Detect which cell encompasses the target text, then output its [x, y] center coordinate. 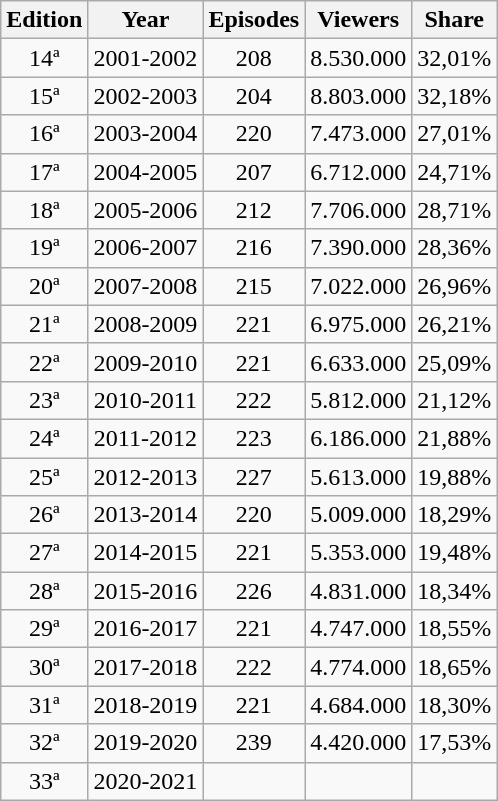
2020-2021 [146, 781]
23ª [44, 400]
227 [254, 477]
Share [454, 20]
18,55% [454, 629]
21,12% [454, 400]
5.353.000 [358, 553]
17ª [44, 172]
27,01% [454, 134]
18ª [44, 210]
27ª [44, 553]
30ª [44, 667]
2003-2004 [146, 134]
16ª [44, 134]
18,29% [454, 515]
33ª [44, 781]
2008-2009 [146, 324]
19,48% [454, 553]
Edition [44, 20]
18,34% [454, 591]
6.186.000 [358, 438]
7.473.000 [358, 134]
5.613.000 [358, 477]
2019-2020 [146, 743]
207 [254, 172]
14ª [44, 58]
223 [254, 438]
2001-2002 [146, 58]
2014-2015 [146, 553]
32,18% [454, 96]
17,53% [454, 743]
239 [254, 743]
22ª [44, 362]
25,09% [454, 362]
Year [146, 20]
31ª [44, 705]
5.812.000 [358, 400]
7.022.000 [358, 286]
6.712.000 [358, 172]
29ª [44, 629]
24ª [44, 438]
4.420.000 [358, 743]
212 [254, 210]
24,71% [454, 172]
18,30% [454, 705]
4.747.000 [358, 629]
204 [254, 96]
2016-2017 [146, 629]
Viewers [358, 20]
19ª [44, 248]
26,96% [454, 286]
2004-2005 [146, 172]
7.390.000 [358, 248]
32ª [44, 743]
28ª [44, 591]
8.530.000 [358, 58]
2006-2007 [146, 248]
8.803.000 [358, 96]
2011-2012 [146, 438]
226 [254, 591]
5.009.000 [358, 515]
2012-2013 [146, 477]
2010-2011 [146, 400]
26,21% [454, 324]
18,65% [454, 667]
2018-2019 [146, 705]
21,88% [454, 438]
28,36% [454, 248]
4.831.000 [358, 591]
6.633.000 [358, 362]
2015-2016 [146, 591]
Episodes [254, 20]
4.684.000 [358, 705]
2017-2018 [146, 667]
215 [254, 286]
28,71% [454, 210]
19,88% [454, 477]
2002-2003 [146, 96]
2009-2010 [146, 362]
2007-2008 [146, 286]
20ª [44, 286]
208 [254, 58]
4.774.000 [358, 667]
26ª [44, 515]
2005-2006 [146, 210]
7.706.000 [358, 210]
32,01% [454, 58]
2013-2014 [146, 515]
15ª [44, 96]
216 [254, 248]
6.975.000 [358, 324]
25ª [44, 477]
21ª [44, 324]
